Return (x, y) of the center of cell containing provided text 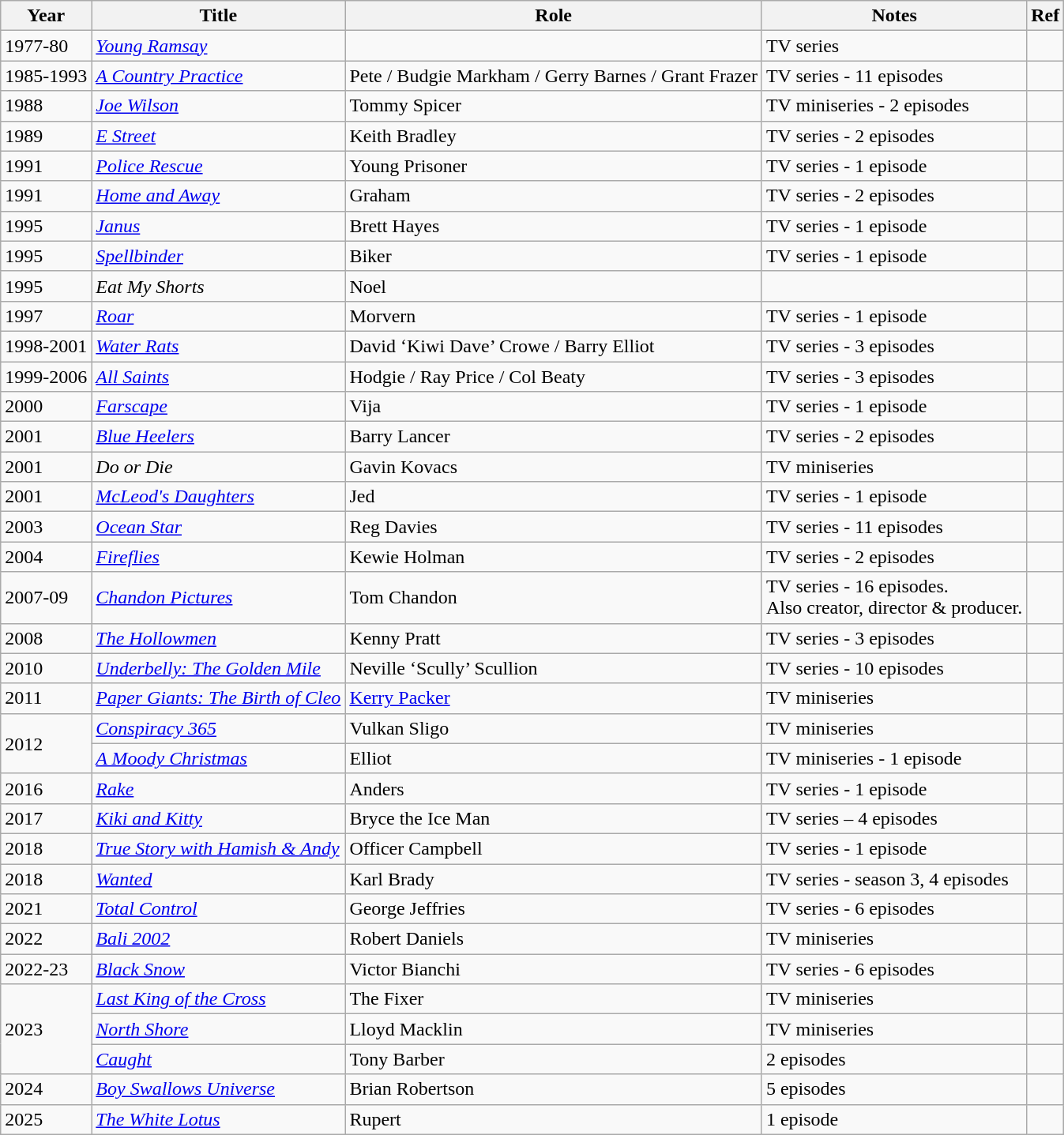
Conspiracy 365 (218, 728)
Spellbinder (218, 256)
Noel (554, 286)
1977-80 (46, 46)
2 episodes (894, 1059)
Pete / Budgie Markham / Gerry Barnes / Grant Frazer (554, 76)
TV series – 4 episodes (894, 818)
The Fixer (554, 999)
George Jeffries (554, 909)
Roar (218, 316)
McLeod's Daughters (218, 497)
Brett Hayes (554, 226)
Home and Away (218, 196)
Notes (894, 16)
Tommy Spicer (554, 106)
TV series - 16 episodes.Also creator, director & producer. (894, 597)
A Country Practice (218, 76)
Neville ‘Scully’ Scullion (554, 668)
A Moody Christmas (218, 758)
Bali 2002 (218, 939)
1989 (46, 136)
2003 (46, 527)
Vija (554, 407)
2012 (46, 743)
Gavin Kovacs (554, 467)
Wanted (218, 879)
Paper Giants: The Birth of Cleo (218, 698)
Title (218, 16)
2017 (46, 818)
2007-09 (46, 597)
Bryce the Ice Man (554, 818)
Caught (218, 1059)
Last King of the Cross (218, 999)
Police Rescue (218, 166)
1997 (46, 316)
Joe Wilson (218, 106)
Kewie Holman (554, 557)
Barry Lancer (554, 437)
Young Prisoner (554, 166)
2024 (46, 1089)
Rupert (554, 1119)
Janus (218, 226)
1 episode (894, 1119)
Brian Robertson (554, 1089)
Ref (1046, 16)
Biker (554, 256)
TV miniseries - 1 episode (894, 758)
Elliot (554, 758)
North Shore (218, 1029)
The White Lotus (218, 1119)
Farscape (218, 407)
Anders (554, 788)
Officer Campbell (554, 848)
Tom Chandon (554, 597)
1999-2006 (46, 377)
Water Rats (218, 346)
2004 (46, 557)
2011 (46, 698)
TV series - 10 episodes (894, 668)
2010 (46, 668)
Do or Die (218, 467)
TV miniseries - 2 episodes (894, 106)
Vulkan Sligo (554, 728)
2021 (46, 909)
Lloyd Macklin (554, 1029)
Rake (218, 788)
Karl Brady (554, 879)
Boy Swallows Universe (218, 1089)
David ‘Kiwi Dave’ Crowe / Barry Elliot (554, 346)
1988 (46, 106)
Kerry Packer (554, 698)
2023 (46, 1029)
Keith Bradley (554, 136)
Role (554, 16)
2016 (46, 788)
Robert Daniels (554, 939)
Victor Bianchi (554, 969)
2008 (46, 638)
Morvern (554, 316)
2022-23 (46, 969)
Year (46, 16)
E Street (218, 136)
Fireflies (218, 557)
All Saints (218, 377)
Reg Davies (554, 527)
True Story with Hamish & Andy (218, 848)
The Hollowmen (218, 638)
Black Snow (218, 969)
Hodgie / Ray Price / Col Beaty (554, 377)
Chandon Pictures (218, 597)
Blue Heelers (218, 437)
TV series (894, 46)
Underbelly: The Golden Mile (218, 668)
2022 (46, 939)
Tony Barber (554, 1059)
Ocean Star (218, 527)
Jed (554, 497)
Kenny Pratt (554, 638)
2025 (46, 1119)
Young Ramsay (218, 46)
Kiki and Kitty (218, 818)
1985-1993 (46, 76)
Total Control (218, 909)
TV series - season 3, 4 episodes (894, 879)
5 episodes (894, 1089)
1998-2001 (46, 346)
2000 (46, 407)
Eat My Shorts (218, 286)
Graham (554, 196)
